Pinpoint the cell where the given text exists, returning its [x, y] midpoint coordinate. 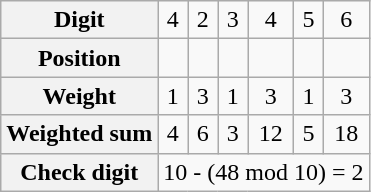
12 [271, 134]
10 - (48 mod 10) = 2 [264, 172]
Position [80, 58]
2 [203, 20]
Check digit [80, 172]
18 [346, 134]
Weighted sum [80, 134]
Weight [80, 96]
Digit [80, 20]
